Detect which cell encompasses the target text, then output its [X, Y] center coordinate. 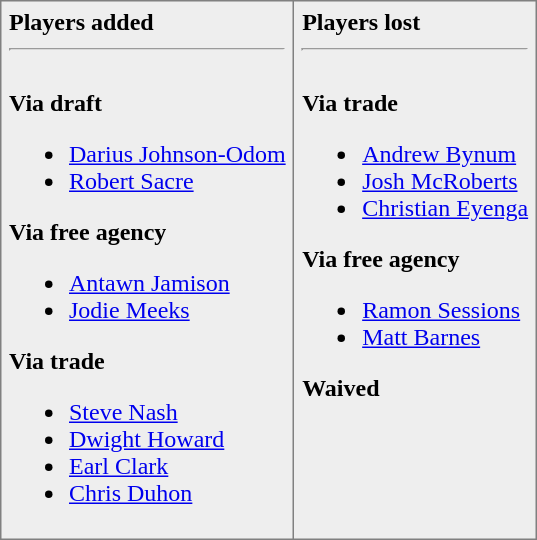
Players added Via draftDarius Johnson-OdomRobert SacreVia free agencyAntawn JamisonJodie MeeksVia tradeSteve NashDwight HowardEarl ClarkChris Duhon [148, 270]
Players lost Via tradeAndrew BynumJosh McRobertsChristian EyengaVia free agencyRamon SessionsMatt BarnesWaived [415, 270]
